For the text-containing cell, return its midpoint in (x, y) coordinate format. 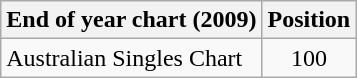
Position (309, 20)
End of year chart (2009) (132, 20)
100 (309, 58)
Australian Singles Chart (132, 58)
